Detect which cell encompasses the target text, then output its (X, Y) center coordinate. 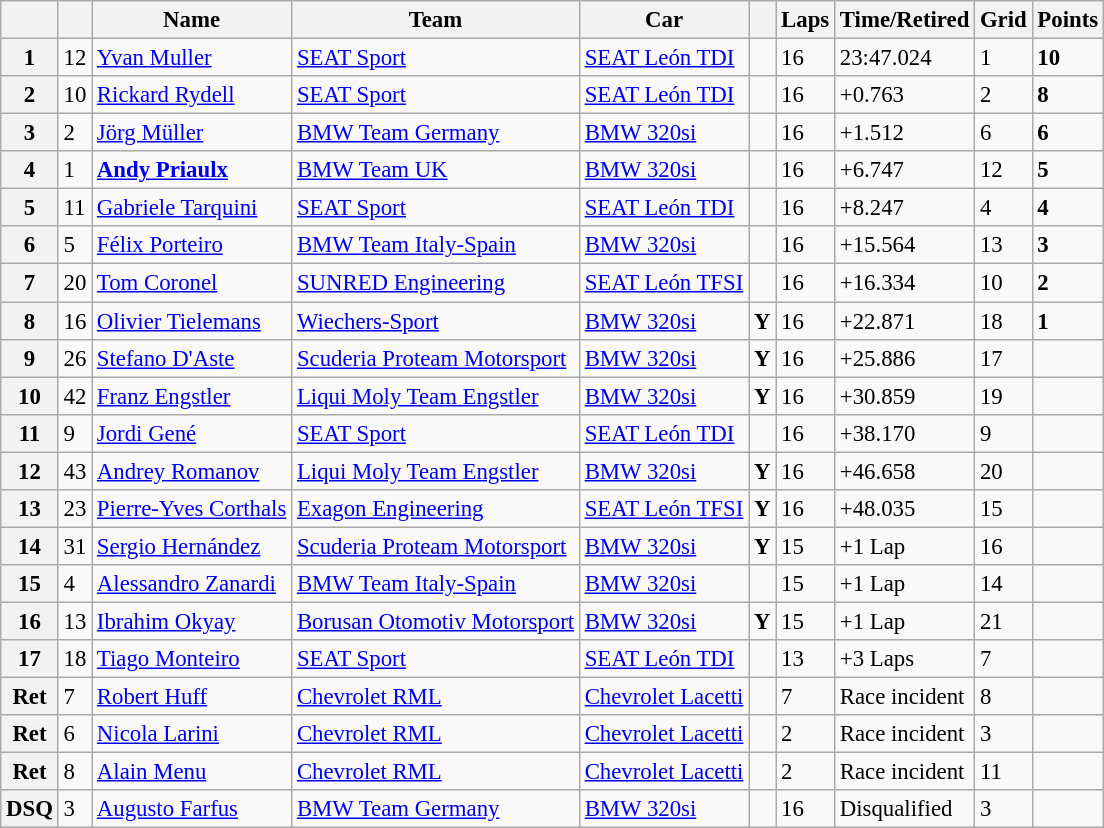
43 (74, 471)
Olivier Tielemans (192, 321)
+6.747 (905, 170)
+25.886 (905, 358)
Laps (806, 20)
Sergio Hernández (192, 546)
+8.247 (905, 208)
+16.334 (905, 283)
+1.512 (905, 133)
Stefano D'Aste (192, 358)
+22.871 (905, 321)
+48.035 (905, 509)
Andrey Romanov (192, 471)
Tom Coronel (192, 283)
Franz Engstler (192, 396)
Andy Priaulx (192, 170)
Borusan Otomotiv Motorsport (436, 621)
Pierre-Yves Corthals (192, 509)
23 (74, 509)
Tiago Monteiro (192, 659)
31 (74, 546)
Gabriele Tarquini (192, 208)
Yvan Muller (192, 58)
Disqualified (905, 809)
42 (74, 396)
Team (436, 20)
Robert Huff (192, 697)
+3 Laps (905, 659)
Name (192, 20)
19 (1004, 396)
Ibrahim Okyay (192, 621)
BMW Team UK (436, 170)
Rickard Rydell (192, 95)
Time/Retired (905, 20)
Alessandro Zanardi (192, 584)
Nicola Larini (192, 734)
Jordi Gené (192, 433)
Félix Porteiro (192, 245)
DSQ (30, 809)
Exagon Engineering (436, 509)
23:47.024 (905, 58)
SUNRED Engineering (436, 283)
Augusto Farfus (192, 809)
26 (74, 358)
Jörg Müller (192, 133)
Points (1068, 20)
Wiechers-Sport (436, 321)
Grid (1004, 20)
+30.859 (905, 396)
21 (1004, 621)
+0.763 (905, 95)
Car (664, 20)
+46.658 (905, 471)
+15.564 (905, 245)
+38.170 (905, 433)
Alain Menu (192, 772)
